Detect which cell encompasses the target text, then output its (x, y) center coordinate. 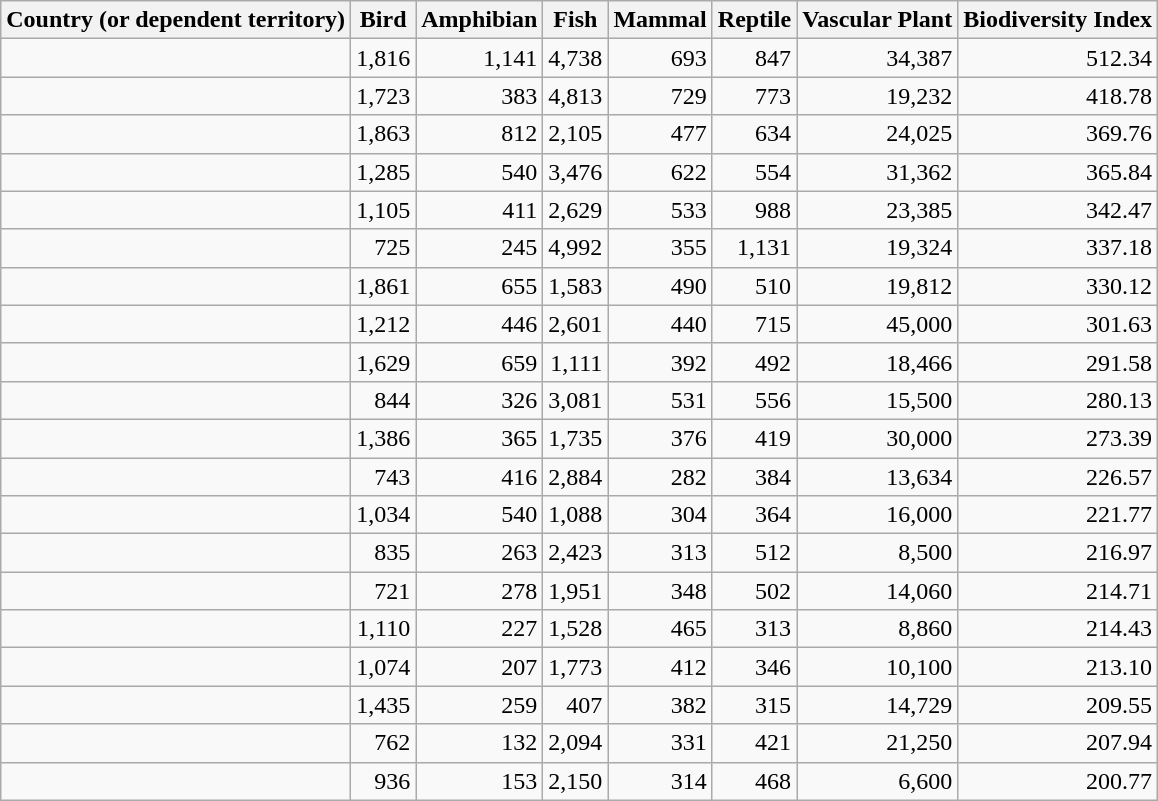
326 (480, 400)
259 (480, 705)
2,105 (576, 134)
346 (754, 667)
153 (480, 781)
773 (754, 96)
502 (754, 591)
369.76 (1058, 134)
Fish (576, 20)
331 (660, 743)
490 (660, 286)
1,435 (384, 705)
301.63 (1058, 324)
30,000 (878, 438)
477 (660, 134)
729 (660, 96)
531 (660, 400)
693 (660, 58)
207.94 (1058, 743)
1,629 (384, 362)
1,773 (576, 667)
342.47 (1058, 210)
988 (754, 210)
411 (480, 210)
446 (480, 324)
416 (480, 477)
554 (754, 172)
655 (480, 286)
412 (660, 667)
1,735 (576, 438)
330.12 (1058, 286)
207 (480, 667)
31,362 (878, 172)
278 (480, 591)
1,583 (576, 286)
216.97 (1058, 553)
3,476 (576, 172)
365 (480, 438)
743 (384, 477)
1,088 (576, 515)
2,150 (576, 781)
Country (or dependent territory) (176, 20)
465 (660, 629)
1,105 (384, 210)
715 (754, 324)
15,500 (878, 400)
8,860 (878, 629)
Bird (384, 20)
1,110 (384, 629)
421 (754, 743)
1,816 (384, 58)
214.71 (1058, 591)
314 (660, 781)
Vascular Plant (878, 20)
263 (480, 553)
419 (754, 438)
6,600 (878, 781)
Amphibian (480, 20)
21,250 (878, 743)
1,285 (384, 172)
492 (754, 362)
23,385 (878, 210)
4,738 (576, 58)
440 (660, 324)
4,992 (576, 248)
315 (754, 705)
8,500 (878, 553)
14,060 (878, 591)
634 (754, 134)
384 (754, 477)
13,634 (878, 477)
348 (660, 591)
14,729 (878, 705)
1,386 (384, 438)
1,528 (576, 629)
512 (754, 553)
383 (480, 96)
132 (480, 743)
365.84 (1058, 172)
533 (660, 210)
659 (480, 362)
622 (660, 172)
10,100 (878, 667)
847 (754, 58)
1,034 (384, 515)
364 (754, 515)
34,387 (878, 58)
407 (576, 705)
280.13 (1058, 400)
45,000 (878, 324)
291.58 (1058, 362)
3,081 (576, 400)
844 (384, 400)
4,813 (576, 96)
355 (660, 248)
226.57 (1058, 477)
16,000 (878, 515)
2,629 (576, 210)
936 (384, 781)
2,601 (576, 324)
376 (660, 438)
1,141 (480, 58)
2,884 (576, 477)
556 (754, 400)
19,324 (878, 248)
1,861 (384, 286)
1,131 (754, 248)
213.10 (1058, 667)
19,812 (878, 286)
24,025 (878, 134)
1,111 (576, 362)
1,074 (384, 667)
512.34 (1058, 58)
Biodiversity Index (1058, 20)
200.77 (1058, 781)
227 (480, 629)
1,951 (576, 591)
282 (660, 477)
382 (660, 705)
214.43 (1058, 629)
418.78 (1058, 96)
Reptile (754, 20)
18,466 (878, 362)
19,232 (878, 96)
245 (480, 248)
337.18 (1058, 248)
Mammal (660, 20)
1,863 (384, 134)
2,423 (576, 553)
392 (660, 362)
835 (384, 553)
725 (384, 248)
221.77 (1058, 515)
468 (754, 781)
1,723 (384, 96)
510 (754, 286)
273.39 (1058, 438)
721 (384, 591)
762 (384, 743)
2,094 (576, 743)
812 (480, 134)
209.55 (1058, 705)
304 (660, 515)
1,212 (384, 324)
